Search for the cell housing the specified text and yield its (X, Y) center coordinate. 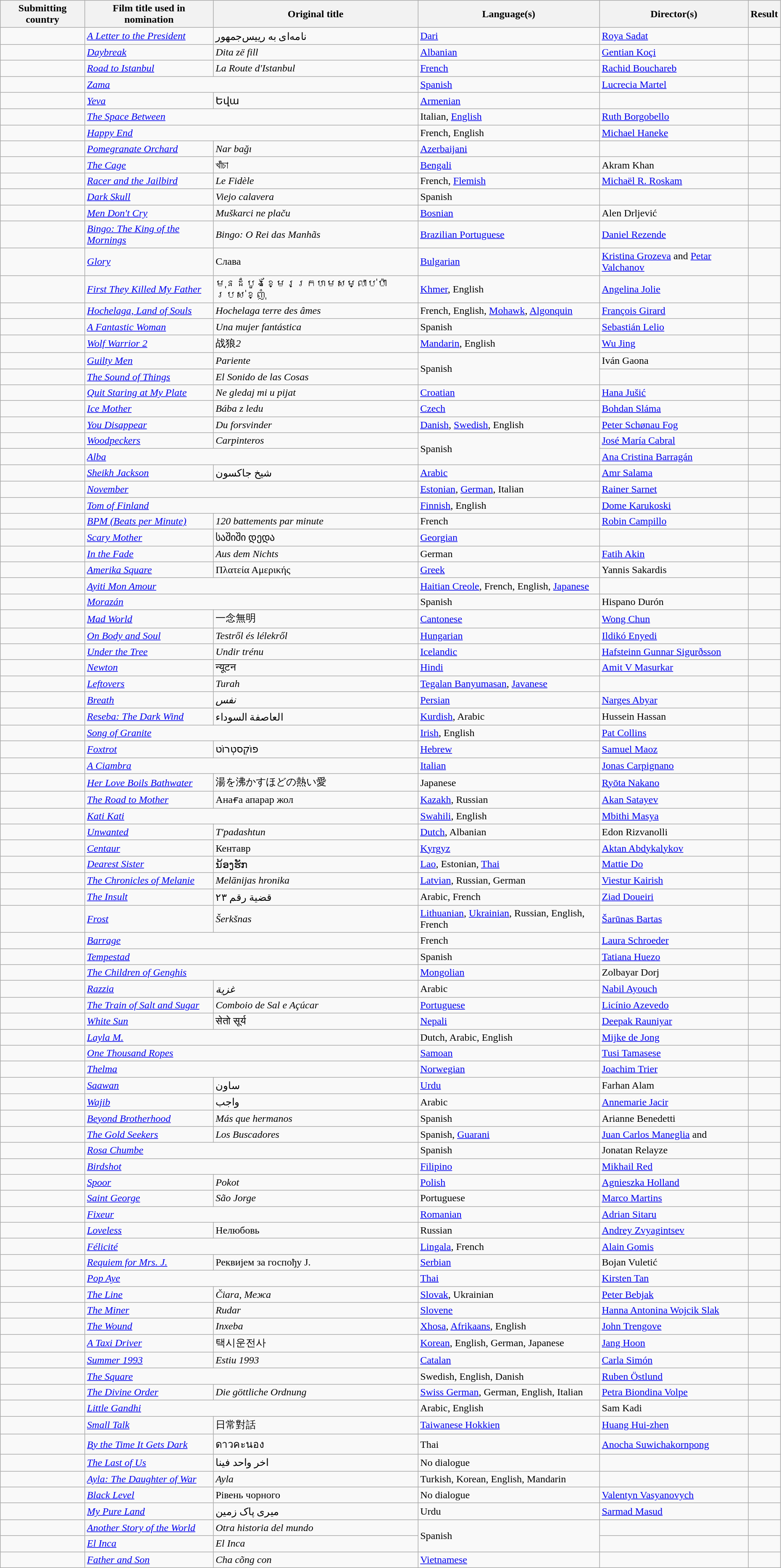
Russian (509, 1230)
Cantonese (509, 618)
Submitting country (43, 14)
Razzia (149, 989)
Нелюбовь (316, 1230)
Carla Simón (674, 1360)
The Chronicles of Melanie (149, 881)
Aus dem Nichts (316, 554)
نفس (316, 700)
Los Buscadores (316, 1134)
Michael Haneke (674, 133)
Alain Gomis (674, 1246)
Dari (509, 36)
A Taxi Driver (149, 1344)
Swedish, English, Danish (509, 1376)
Кентавр (316, 848)
Ruth Borgobello (674, 117)
न्यूटन (316, 668)
La Route d'Istanbul (316, 68)
Wu Jing (674, 344)
Beyond Brotherhood (149, 1118)
French, Flemish (509, 181)
A Letter to the President (149, 36)
ນ້ອງຮັກ (316, 864)
Vietnamese (509, 1560)
Bohdan Sláma (674, 409)
Spanish, Guarani (509, 1134)
Dark Skull (149, 197)
Albanian (509, 52)
Lithuanian, Ukrainian, Russian, English, French (509, 919)
November (251, 489)
French, English, Mohawk, Algonquin (509, 311)
By the Time It Gets Dark (149, 1444)
Tegalan Banyumasan, Javanese (509, 684)
Hana Jušić (674, 393)
Xhosa, Afrikaans, English (509, 1326)
The Road to Mother (149, 800)
Iván Gaona (674, 360)
Little Gandhi (251, 1408)
Lao, Estonian, Thai (509, 864)
Rosa Chumbe (251, 1150)
Alba (251, 457)
Peter Bebjak (674, 1294)
Rainer Sarnet (674, 489)
Andrey Zvyagintsev (674, 1230)
Swahili, English (509, 816)
Annemarie Jacir (674, 1102)
Ildikó Enyedi (674, 636)
John Trengove (674, 1326)
واجب (316, 1102)
Laura Schroeder (674, 941)
一念無明 (316, 618)
Melānijas hronika (316, 881)
Pomegranate Orchard (149, 149)
Hussein Hassan (674, 717)
A Ciambra (251, 766)
Fixeur (251, 1214)
Mandarin, English (509, 344)
Rachid Bouchareb (674, 68)
Unwanted (149, 832)
Una mujer fantástica (316, 327)
Amerika Square (149, 570)
A Fantastic Woman (149, 327)
The Space Between (251, 117)
Turkish, Korean, English, Mandarin (509, 1479)
Marco Martins (674, 1198)
The Children of Genghis (251, 973)
Pat Collins (674, 733)
Narges Abyar (674, 700)
Jonatan Relayze (674, 1150)
Pop Aye (251, 1278)
Alen Drljević (674, 213)
Rudar (316, 1310)
Pokot (316, 1182)
ดาวคะนอง (316, 1444)
Dome Karukoski (674, 505)
Hebrew (509, 749)
Bojan Vuletić (674, 1262)
Under the Tree (149, 652)
Tempestad (251, 957)
Kirsten Tan (674, 1278)
The Divine Order (149, 1392)
On Body and Soul (149, 636)
Filipino (509, 1166)
Slovak, Ukrainian (509, 1294)
Kati Kati (251, 816)
The Train of Salt and Sugar (149, 1005)
Amit V Masurkar (674, 668)
Original title (316, 14)
Haitian Creole, French, English, Japanese (509, 586)
Armenian (509, 101)
Georgian (509, 538)
湯を沸かすほどの熱い愛 (316, 782)
Birdshot (251, 1166)
Muškarci ne plaču (316, 213)
قضية رقم ٢٣ (316, 897)
Viejo calavera (316, 197)
Otra historia del mundo (316, 1528)
Guilty Men (149, 360)
São Jorge (316, 1198)
Fatih Akin (674, 554)
Carpinteros (316, 441)
Centaur (149, 848)
میری پاک زمین (316, 1511)
Black Level (149, 1495)
საშიში დედა (316, 538)
The Last of Us (149, 1463)
Más que hermanos (316, 1118)
The Sound of Things (149, 377)
ساون (316, 1086)
Taiwanese Hokkien (509, 1425)
Ana Cristina Barragán (674, 457)
The Miner (149, 1310)
Greek (509, 570)
Brazilian Portuguese (509, 234)
غزية (316, 989)
Samuel Maoz (674, 749)
Leftovers (149, 684)
सेतो सूर्य (316, 1021)
My Pure Land (149, 1511)
Jonas Carpignano (674, 766)
The Square (251, 1376)
Icelandic (509, 652)
Čiara, Межа (316, 1294)
Layla M. (251, 1037)
Bosnian (509, 213)
Šarūnas Bartas (674, 919)
Yeva (149, 101)
Juan Carlos Maneglia and (674, 1134)
Edon Rizvanolli (674, 832)
Nabil Ayouch (674, 989)
Ruben Östlund (674, 1376)
Bengali (509, 165)
Félicité (251, 1246)
日常對話 (316, 1425)
Latvian, Russian, German (509, 881)
Ayiti Mon Amour (251, 586)
Korean, English, German, Japanese (509, 1344)
Quit Staring at My Plate (149, 393)
Road to Istanbul (149, 68)
Lucrecia Martel (674, 84)
Scary Mother (149, 538)
Die göttliche Ordnung (316, 1392)
The Cage (149, 165)
Result (764, 14)
Foxtrot (149, 749)
Ne gledaj mi u pijat (316, 393)
Bingo: The King of the Mornings (149, 234)
Newton (149, 668)
Pariente (316, 360)
شيخ جاكسون (316, 473)
Film title used in nomination (149, 14)
Mijke de Jong (674, 1037)
Barrage (251, 941)
פוֹקְסטְרוֹט (316, 749)
Реквијем за госпођу Ј. (316, 1262)
Nar bağı (316, 149)
Father and Son (149, 1560)
Sebastián Lelio (674, 327)
Le Fidèle (316, 181)
Persian (509, 700)
Azerbaijani (509, 149)
Ice Mother (149, 409)
Her Love Boils Bathwater (149, 782)
José María Cabral (674, 441)
Thelma (251, 1069)
Ayla (316, 1479)
Mongolian (509, 973)
Deepak Rauniyar (674, 1021)
German (509, 554)
Estiu 1993 (316, 1360)
Serbian (509, 1262)
Bingo: O Rei das Manhãs (316, 234)
The Line (149, 1294)
Hochelaga terre des âmes (316, 311)
Daniel Rezende (674, 234)
Aktan Abdykalykov (674, 848)
العاصفة السوداء (316, 717)
Woodpeckers (149, 441)
The Gold Seekers (149, 1134)
French, English (509, 133)
Cha cõng con (316, 1560)
មុនដំបូងខ្មែរក្រហមសម្លាប់ប៉ារបស់ខ្ញុំ (316, 289)
Testről és lélekről (316, 636)
Romanian (509, 1214)
Dita zë fill (316, 52)
Slovene (509, 1310)
Requiem for Mrs. J. (149, 1262)
Anocha Suwichakornpong (674, 1444)
Adrian Sitaru (674, 1214)
Zama (251, 84)
Bulgarian (509, 262)
Summer 1993 (149, 1360)
El Sonido de las Cosas (316, 377)
In the Fade (149, 554)
François Girard (674, 311)
Ryōta Nakano (674, 782)
Roya Sadat (674, 36)
You Disappear (149, 425)
Italian, English (509, 117)
Licínio Azevedo (674, 1005)
Valentyn Vasyanovych (674, 1495)
Undir trénu (316, 652)
Inxeba (316, 1326)
Sheikh Jackson (149, 473)
Nepali (509, 1021)
Irish, English (509, 733)
Zolbayar Dorj (674, 973)
اخر واحد فينا (316, 1463)
Arabic, French (509, 897)
Danish, Swedish, English (509, 425)
Tatiana Huezo (674, 957)
Breath (149, 700)
Michaël R. Roskam (674, 181)
Hispano Durón (674, 602)
Spoor (149, 1182)
Another Story of the World (149, 1528)
Hungarian (509, 636)
Japanese (509, 782)
택시운전사 (316, 1344)
Song of Granite (251, 733)
Farhan Alam (674, 1086)
Du forsvinder (316, 425)
Petra Biondina Volpe (674, 1392)
Mbithi Masya (674, 816)
Եվա (316, 101)
Arianne Benedetti (674, 1118)
Agnieszka Holland (674, 1182)
Šerkšnas (316, 919)
Swiss German, German, English, Italian (509, 1392)
Akram Khan (674, 165)
Men Don't Cry (149, 213)
Morazán (251, 602)
Reseba: The Dark Wind (149, 717)
Daybreak (149, 52)
খাঁচা (316, 165)
Mattie Do (674, 864)
Yannis Sakardis (674, 570)
Mad World (149, 618)
نامه‌ای به رییس‌جمهور (316, 36)
Director(s) (674, 14)
Viestur Kairish (674, 881)
T'padashtun (316, 832)
Robin Campillo (674, 521)
Ayla: The Daughter of War (149, 1479)
The Insult (149, 897)
战狼2 (316, 344)
Ziad Doueiri (674, 897)
Dutch, Arabic, English (509, 1037)
Sarmad Masud (674, 1511)
Jang Hoon (674, 1344)
Peter Schønau Fog (674, 425)
Amr Salama (674, 473)
Hafsteinn Gunnar Sigurðsson (674, 652)
Lingala, French (509, 1246)
Hindi (509, 668)
Saint George (149, 1198)
Hanna Antonina Wojcik Slak (674, 1310)
Samoan (509, 1053)
Wolf Warrior 2 (149, 344)
First They Killed My Father (149, 289)
Comboio de Sal e Açúcar (316, 1005)
Dearest Sister (149, 864)
Sam Kadi (674, 1408)
Akan Satayev (674, 800)
Kristina Grozeva and Petar Valchanov (674, 262)
Tom of Finland (251, 505)
Polish (509, 1182)
Happy End (251, 133)
120 battements par minute (316, 521)
Bába z ledu (316, 409)
Huang Hui-zhen (674, 1425)
Khmer, English (509, 289)
Kurdish, Arabic (509, 717)
The Wound (149, 1326)
Анаға апарар жол (316, 800)
Language(s) (509, 14)
Wong Chun (674, 618)
Frost (149, 919)
Hochelaga, Land of Souls (149, 311)
Estonian, German, Italian (509, 489)
Angelina Jolie (674, 289)
Croatian (509, 393)
Czech (509, 409)
Catalan (509, 1360)
Loveless (149, 1230)
Слава (316, 262)
Tusi Tamasese (674, 1053)
Turah (316, 684)
Saawan (149, 1086)
Arabic, English (509, 1408)
Norwegian (509, 1069)
Glory (149, 262)
White Sun (149, 1021)
Рівень чорного (316, 1495)
One Thousand Ropes (251, 1053)
Racer and the Jailbird (149, 181)
Wajib (149, 1102)
Italian (509, 766)
Kyrgyz (509, 848)
Small Talk (149, 1425)
Mikhail Red (674, 1166)
Joachim Trier (674, 1069)
Dutch, Albanian (509, 832)
Finnish, English (509, 505)
Kazakh, Russian (509, 800)
Gentian Koçi (674, 52)
Πλατεία Αμερικής (316, 570)
BPM (Beats per Minute) (149, 521)
